Capture the cell that displays the provided text and extract its [X, Y] central coordinate. 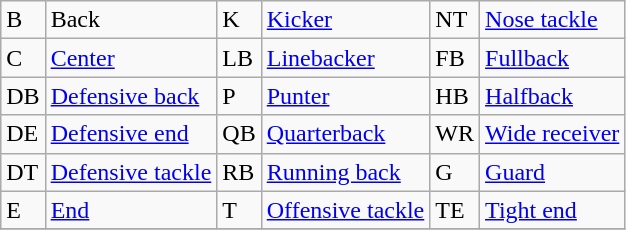
E [23, 210]
DE [23, 134]
Guard [552, 172]
Offensive tackle [346, 210]
DB [23, 96]
LB [239, 58]
C [23, 58]
Defensive tackle [131, 172]
TE [455, 210]
HB [455, 96]
Running back [346, 172]
B [23, 20]
K [239, 20]
WR [455, 134]
Halfback [552, 96]
Back [131, 20]
QB [239, 134]
Fullback [552, 58]
Linebacker [346, 58]
Punter [346, 96]
Defensive end [131, 134]
T [239, 210]
Quarterback [346, 134]
P [239, 96]
RB [239, 172]
Wide receiver [552, 134]
Nose tackle [552, 20]
Tight end [552, 210]
End [131, 210]
FB [455, 58]
Center [131, 58]
DT [23, 172]
Kicker [346, 20]
NT [455, 20]
Defensive back [131, 96]
G [455, 172]
